For the text-containing cell, return its midpoint in (x, y) coordinate format. 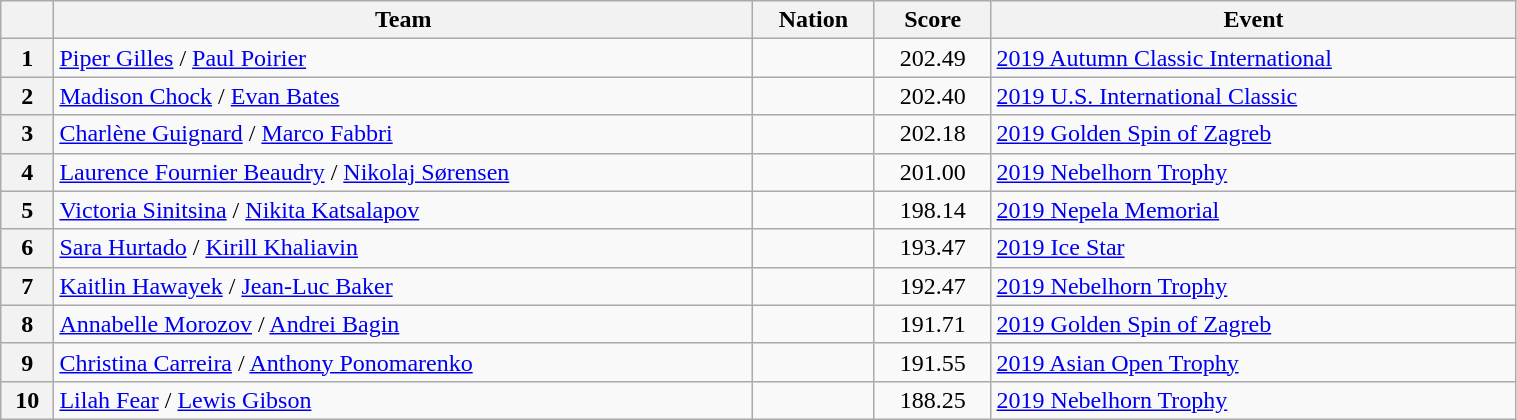
Nation (813, 20)
Laurence Fournier Beaudry / Nikolaj Sørensen (404, 172)
Event (1254, 20)
4 (28, 172)
2019 Asian Open Trophy (1254, 362)
Lilah Fear / Lewis Gibson (404, 400)
2019 Nepela Memorial (1254, 210)
7 (28, 286)
Victoria Sinitsina / Nikita Katsalapov (404, 210)
Team (404, 20)
Charlène Guignard / Marco Fabbri (404, 134)
202.18 (932, 134)
198.14 (932, 210)
10 (28, 400)
202.40 (932, 96)
2019 Autumn Classic International (1254, 58)
9 (28, 362)
2019 Ice Star (1254, 248)
202.49 (932, 58)
3 (28, 134)
Christina Carreira / Anthony Ponomarenko (404, 362)
Piper Gilles / Paul Poirier (404, 58)
Kaitlin Hawayek / Jean-Luc Baker (404, 286)
5 (28, 210)
2019 U.S. International Classic (1254, 96)
Annabelle Morozov / Andrei Bagin (404, 324)
191.71 (932, 324)
188.25 (932, 400)
Madison Chock / Evan Bates (404, 96)
201.00 (932, 172)
6 (28, 248)
192.47 (932, 286)
Sara Hurtado / Kirill Khaliavin (404, 248)
1 (28, 58)
Score (932, 20)
8 (28, 324)
191.55 (932, 362)
193.47 (932, 248)
2 (28, 96)
